Provide the [x, y] coordinate of the cell's center where the given text is located.  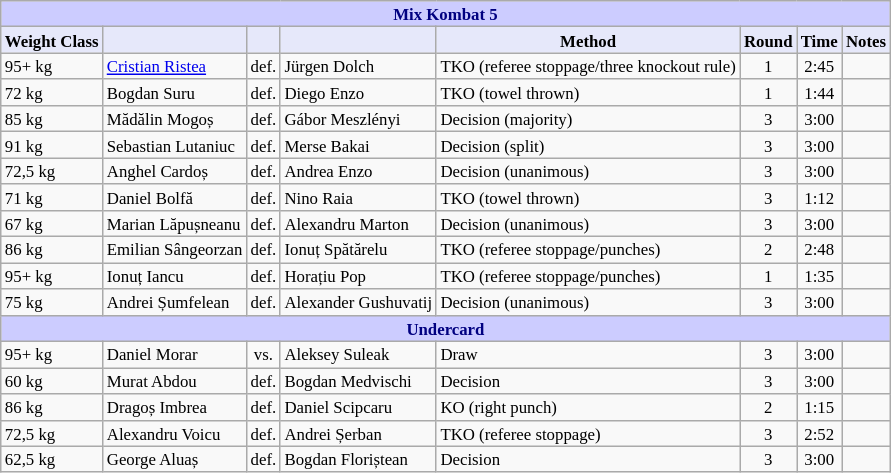
TKO (referee stoppage) [588, 433]
75 kg [52, 302]
Mădălin Mogoș [175, 119]
Cristian Ristea [175, 66]
Murat Abdou [175, 381]
1:15 [820, 407]
Draw [588, 355]
Ionuț Iancu [175, 276]
1:35 [820, 276]
Gábor Meszlényi [358, 119]
Andrea Enzo [358, 171]
2:52 [820, 433]
2:48 [820, 250]
Marian Lăpușneanu [175, 224]
72 kg [52, 93]
Andrei Șumfelean [175, 302]
85 kg [52, 119]
Undercard [446, 328]
Mix Kombat 5 [446, 14]
Decision (split) [588, 145]
KO (right punch) [588, 407]
Anghel Cardoș [175, 171]
Dragoș Imbrea [175, 407]
Ionuț Spătărelu [358, 250]
Emilian Sângeorzan [175, 250]
71 kg [52, 197]
Merse Bakai [358, 145]
George Aluaș [175, 459]
Nino Raia [358, 197]
60 kg [52, 381]
Horațiu Pop [358, 276]
Alexander Gushuvatij [358, 302]
Notes [866, 40]
Bogdan Floriștean [358, 459]
Jürgen Dolch [358, 66]
Method [588, 40]
Aleksey Suleak [358, 355]
Time [820, 40]
Alexandru Marton [358, 224]
Daniel Morar [175, 355]
TKO (referee stoppage/three knockout rule) [588, 66]
Decision (majority) [588, 119]
Daniel Scipcaru [358, 407]
Andrei Șerban [358, 433]
Daniel Bolfă [175, 197]
62,5 kg [52, 459]
Diego Enzo [358, 93]
Bogdan Medvischi [358, 381]
Sebastian Lutaniuc [175, 145]
Alexandru Voicu [175, 433]
vs. [263, 355]
Weight Class [52, 40]
1:12 [820, 197]
2:45 [820, 66]
Bogdan Suru [175, 93]
1:44 [820, 93]
91 kg [52, 145]
Round [768, 40]
67 kg [52, 224]
